Find where the given text appears and provide that cell's center as (x, y) coordinate. 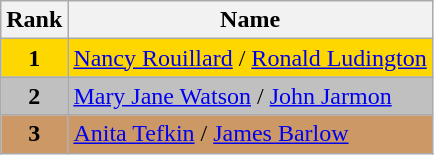
Mary Jane Watson / John Jarmon (250, 96)
Rank (34, 20)
3 (34, 134)
Nancy Rouillard / Ronald Ludington (250, 58)
2 (34, 96)
1 (34, 58)
Anita Tefkin / James Barlow (250, 134)
Name (250, 20)
